Detect which cell encompasses the target text, then output its (X, Y) center coordinate. 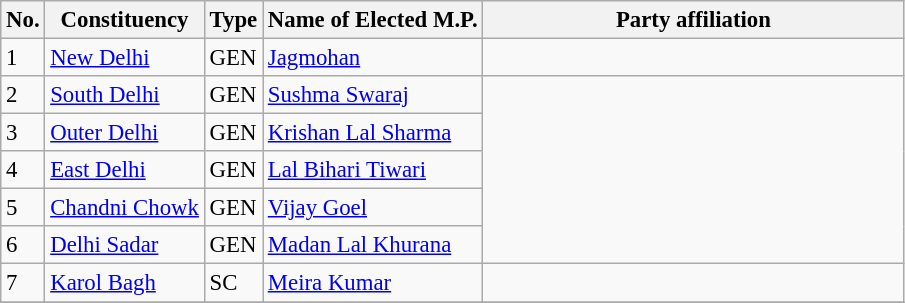
Constituency (124, 20)
No. (23, 20)
3 (23, 133)
Lal Bihari Tiwari (372, 170)
Krishan Lal Sharma (372, 133)
Party affiliation (694, 20)
Madan Lal Khurana (372, 245)
SC (233, 283)
Vijay Goel (372, 208)
Meira Kumar (372, 283)
4 (23, 170)
Type (233, 20)
Chandni Chowk (124, 208)
1 (23, 58)
Sushma Swaraj (372, 95)
2 (23, 95)
7 (23, 283)
Name of Elected M.P. (372, 20)
South Delhi (124, 95)
Delhi Sadar (124, 245)
5 (23, 208)
Karol Bagh (124, 283)
East Delhi (124, 170)
Jagmohan (372, 58)
6 (23, 245)
Outer Delhi (124, 133)
New Delhi (124, 58)
